Extract the [x, y] coordinate from the center of the cell holding the provided text.  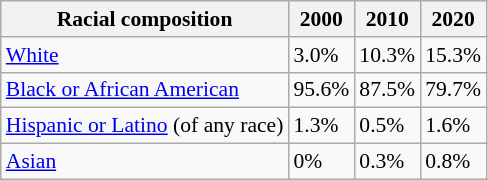
10.3% [387, 55]
1.3% [321, 126]
Asian [145, 162]
87.5% [387, 90]
1.6% [453, 126]
White [145, 55]
Racial composition [145, 19]
Hispanic or Latino (of any race) [145, 126]
Black or African American [145, 90]
2010 [387, 19]
2020 [453, 19]
0.5% [387, 126]
0.8% [453, 162]
15.3% [453, 55]
3.0% [321, 55]
0.3% [387, 162]
0% [321, 162]
2000 [321, 19]
79.7% [453, 90]
95.6% [321, 90]
